Locate the cell with the specified text and output its [X, Y] center coordinate. 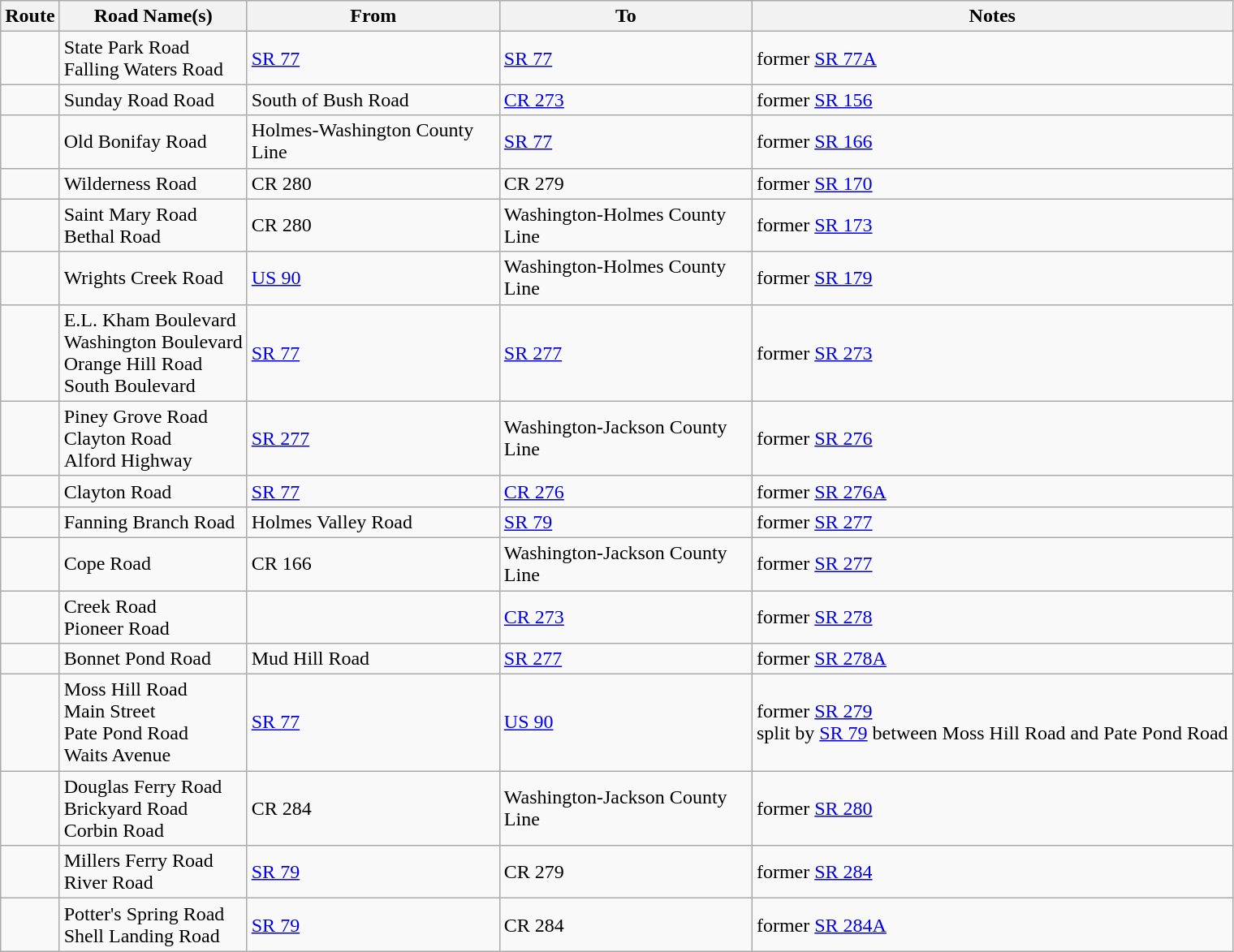
Potter's Spring RoadShell Landing Road [153, 925]
From [373, 16]
former SR 284A [992, 925]
Holmes-Washington County Line [373, 141]
former SR 156 [992, 100]
South of Bush Road [373, 100]
State Park RoadFalling Waters Road [153, 58]
Fanning Branch Road [153, 522]
Saint Mary RoadBethal Road [153, 226]
former SR 179 [992, 278]
former SR 166 [992, 141]
E.L. Kham BoulevardWashington BoulevardOrange Hill RoadSouth Boulevard [153, 352]
former SR 273 [992, 352]
former SR 170 [992, 183]
Wilderness Road [153, 183]
former SR 284 [992, 872]
Mud Hill Road [373, 659]
Millers Ferry RoadRiver Road [153, 872]
To [625, 16]
Bonnet Pond Road [153, 659]
Moss Hill RoadMain StreetPate Pond RoadWaits Avenue [153, 722]
former SR 276 [992, 438]
Sunday Road Road [153, 100]
former SR 278 [992, 617]
former SR 276A [992, 491]
former SR 173 [992, 226]
Holmes Valley Road [373, 522]
Wrights Creek Road [153, 278]
Cope Road [153, 563]
Route [30, 16]
former SR 279split by SR 79 between Moss Hill Road and Pate Pond Road [992, 722]
Notes [992, 16]
Road Name(s) [153, 16]
Creek RoadPioneer Road [153, 617]
CR 276 [625, 491]
Clayton Road [153, 491]
CR 166 [373, 563]
former SR 77A [992, 58]
Old Bonifay Road [153, 141]
former SR 280 [992, 808]
former SR 278A [992, 659]
Piney Grove RoadClayton RoadAlford Highway [153, 438]
Douglas Ferry RoadBrickyard RoadCorbin Road [153, 808]
